Identify which cell holds the provided text, then report its (x, y) central coordinate. 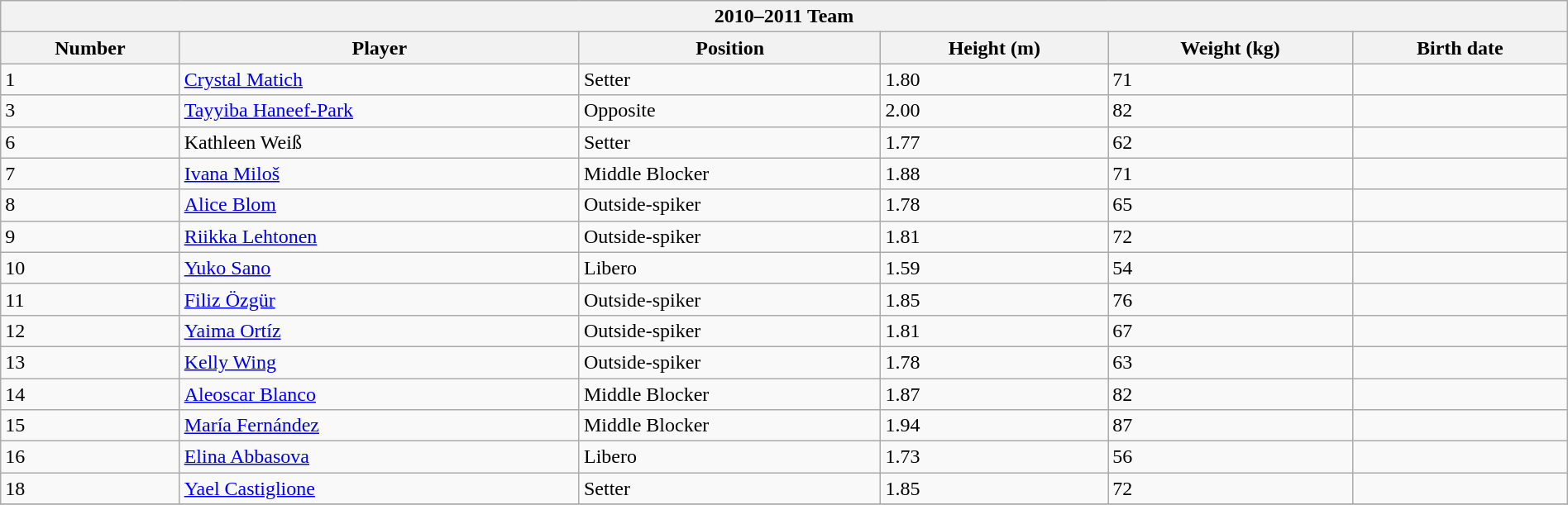
62 (1231, 142)
Ivana Miloš (379, 174)
Yael Castiglione (379, 488)
3 (90, 111)
7 (90, 174)
76 (1231, 299)
1.77 (994, 142)
8 (90, 205)
13 (90, 362)
1.59 (994, 268)
2010–2011 Team (784, 17)
1.94 (994, 426)
18 (90, 488)
Kathleen Weiß (379, 142)
14 (90, 394)
Opposite (729, 111)
65 (1231, 205)
Player (379, 48)
87 (1231, 426)
1.88 (994, 174)
Birth date (1460, 48)
12 (90, 331)
6 (90, 142)
Tayyiba Haneef-Park (379, 111)
1.73 (994, 457)
Position (729, 48)
1.80 (994, 79)
Filiz Özgür (379, 299)
Weight (kg) (1231, 48)
Kelly Wing (379, 362)
María Fernández (379, 426)
Height (m) (994, 48)
Yaima Ortíz (379, 331)
Elina Abbasova (379, 457)
56 (1231, 457)
Riikka Lehtonen (379, 236)
1 (90, 79)
Aleoscar Blanco (379, 394)
Crystal Matich (379, 79)
63 (1231, 362)
2.00 (994, 111)
15 (90, 426)
Yuko Sano (379, 268)
67 (1231, 331)
9 (90, 236)
16 (90, 457)
Alice Blom (379, 205)
54 (1231, 268)
1.87 (994, 394)
11 (90, 299)
Number (90, 48)
10 (90, 268)
